Extract the (x, y) coordinate from the center of the cell holding the provided text.  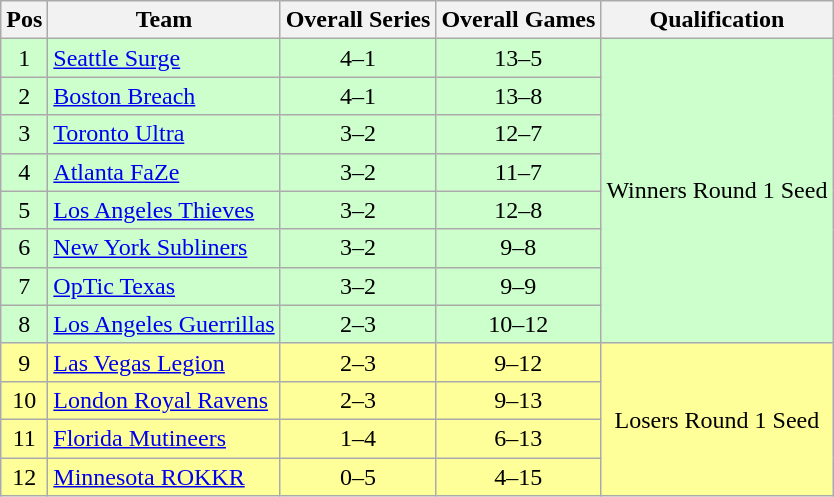
2 (24, 96)
4 (24, 172)
Los Angeles Guerrillas (164, 324)
London Royal Ravens (164, 400)
0–5 (358, 477)
7 (24, 286)
9–13 (518, 400)
9–12 (518, 362)
Atlanta FaZe (164, 172)
5 (24, 210)
Losers Round 1 Seed (717, 419)
12–7 (518, 134)
Las Vegas Legion (164, 362)
9–9 (518, 286)
OpTic Texas (164, 286)
Toronto Ultra (164, 134)
Overall Games (518, 20)
New York Subliners (164, 248)
12 (24, 477)
Los Angeles Thieves (164, 210)
11–7 (518, 172)
Overall Series (358, 20)
Qualification (717, 20)
9–8 (518, 248)
12–8 (518, 210)
6–13 (518, 438)
Minnesota ROKKR (164, 477)
Boston Breach (164, 96)
8 (24, 324)
1–4 (358, 438)
3 (24, 134)
1 (24, 58)
6 (24, 248)
Florida Mutineers (164, 438)
Seattle Surge (164, 58)
Team (164, 20)
4–15 (518, 477)
11 (24, 438)
Winners Round 1 Seed (717, 191)
13–5 (518, 58)
10–12 (518, 324)
Pos (24, 20)
9 (24, 362)
13–8 (518, 96)
10 (24, 400)
